Find where the given text appears and provide that cell's center as [x, y] coordinate. 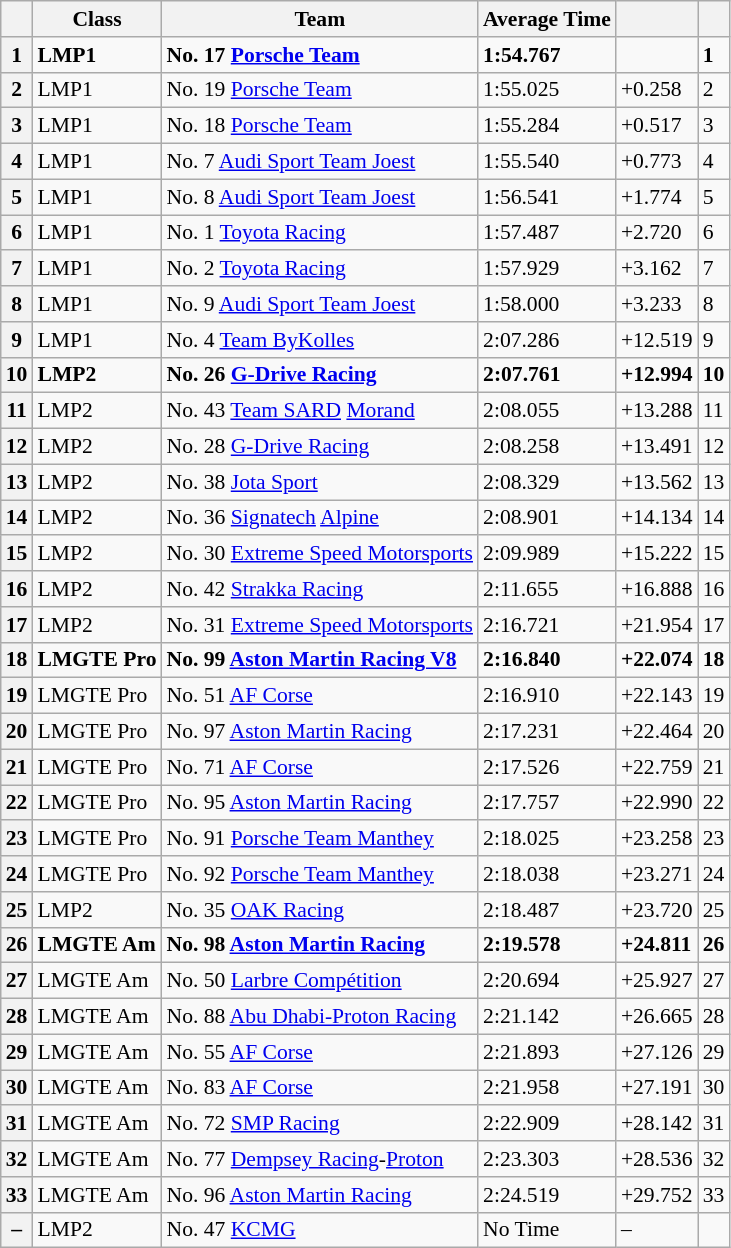
+22.990 [657, 803]
+26.665 [657, 1017]
2:19.578 [547, 945]
2:07.761 [547, 375]
1:55.284 [547, 126]
+28.536 [657, 1159]
No. 26 G-Drive Racing [320, 375]
+27.126 [657, 1052]
+22.464 [657, 732]
+0.517 [657, 126]
No. 96 Aston Martin Racing [320, 1195]
2:16.721 [547, 625]
+2.720 [657, 233]
+13.288 [657, 411]
+16.888 [657, 589]
+23.258 [657, 839]
+3.233 [657, 304]
+13.562 [657, 482]
+29.752 [657, 1195]
+22.074 [657, 660]
No. 38 Jota Sport [320, 482]
+15.222 [657, 554]
No. 9 Audi Sport Team Joest [320, 304]
+25.927 [657, 981]
+23.720 [657, 910]
2:08.258 [547, 447]
No. 88 Abu Dhabi-Proton Racing [320, 1017]
+0.258 [657, 90]
No. 55 AF Corse [320, 1052]
No. 51 AF Corse [320, 696]
No. 18 Porsche Team [320, 126]
2:08.055 [547, 411]
2:18.038 [547, 874]
2:17.526 [547, 767]
2:24.519 [547, 1195]
No. 50 Larbre Compétition [320, 981]
2:17.231 [547, 732]
+13.491 [657, 447]
No. 8 Audi Sport Team Joest [320, 197]
2:22.909 [547, 1124]
2:20.694 [547, 981]
No. 28 G-Drive Racing [320, 447]
No. 98 Aston Martin Racing [320, 945]
+22.143 [657, 696]
No. 47 KCMG [320, 1230]
2:07.286 [547, 340]
1:55.540 [547, 162]
1:57.929 [547, 269]
No. 92 Porsche Team Manthey [320, 874]
No. 97 Aston Martin Racing [320, 732]
2:21.893 [547, 1052]
1:56.541 [547, 197]
1:57.487 [547, 233]
No. 35 OAK Racing [320, 910]
No. 36 Signatech Alpine [320, 518]
2:17.757 [547, 803]
Team [320, 19]
No. 7 Audi Sport Team Joest [320, 162]
+27.191 [657, 1088]
No. 77 Dempsey Racing-Proton [320, 1159]
No. 2 Toyota Racing [320, 269]
2:11.655 [547, 589]
2:16.910 [547, 696]
+12.519 [657, 340]
+21.954 [657, 625]
+0.773 [657, 162]
No. 83 AF Corse [320, 1088]
2:21.142 [547, 1017]
+12.994 [657, 375]
+14.134 [657, 518]
1:55.025 [547, 90]
No. 95 Aston Martin Racing [320, 803]
+1.774 [657, 197]
2:21.958 [547, 1088]
No. 4 Team ByKolles [320, 340]
+23.271 [657, 874]
No. 17 Porsche Team [320, 55]
2:08.329 [547, 482]
1:58.000 [547, 304]
Class [96, 19]
No Time [547, 1230]
2:18.025 [547, 839]
2:18.487 [547, 910]
+3.162 [657, 269]
No. 91 Porsche Team Manthey [320, 839]
2:16.840 [547, 660]
No. 43 Team SARD Morand [320, 411]
2:23.303 [547, 1159]
No. 19 Porsche Team [320, 90]
No. 30 Extreme Speed Motorsports [320, 554]
+22.759 [657, 767]
+28.142 [657, 1124]
No. 99 Aston Martin Racing V8 [320, 660]
+24.811 [657, 945]
1:54.767 [547, 55]
Average Time [547, 19]
No. 31 Extreme Speed Motorsports [320, 625]
2:08.901 [547, 518]
No. 71 AF Corse [320, 767]
No. 72 SMP Racing [320, 1124]
No. 1 Toyota Racing [320, 233]
2:09.989 [547, 554]
No. 42 Strakka Racing [320, 589]
